Scan for the cell matching the given text and deliver its [x, y] coordinate at center. 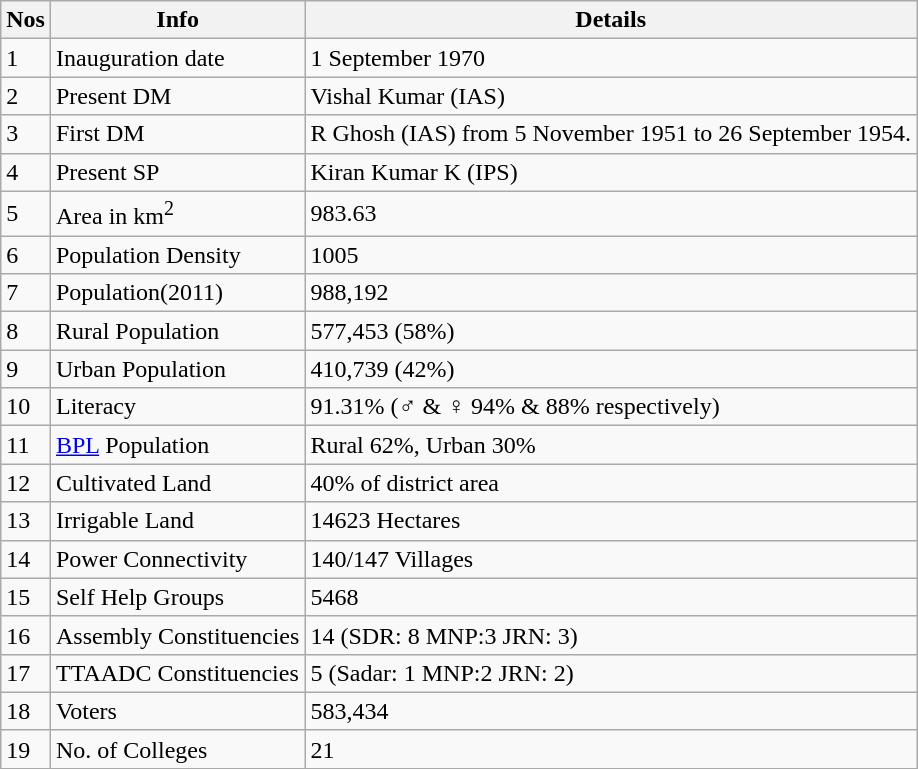
Area in km2 [177, 214]
Rural 62%, Urban 30% [611, 445]
21 [611, 749]
First DM [177, 134]
Urban Population [177, 369]
BPL Population [177, 445]
Voters [177, 711]
18 [26, 711]
No. of Colleges [177, 749]
12 [26, 483]
Irrigable Land [177, 521]
11 [26, 445]
2 [26, 96]
5 (Sadar: 1 MNP:2 JRN: 2) [611, 673]
Inauguration date [177, 58]
Assembly Constituencies [177, 635]
14 (SDR: 8 MNP:3 JRN: 3) [611, 635]
8 [26, 331]
Self Help Groups [177, 597]
3 [26, 134]
7 [26, 293]
988,192 [611, 293]
577,453 (58%) [611, 331]
5468 [611, 597]
10 [26, 407]
Power Connectivity [177, 559]
Present SP [177, 172]
Population Density [177, 255]
6 [26, 255]
Literacy [177, 407]
583,434 [611, 711]
4 [26, 172]
140/147 Villages [611, 559]
983.63 [611, 214]
Nos [26, 20]
40% of district area [611, 483]
Details [611, 20]
14623 Hectares [611, 521]
9 [26, 369]
R Ghosh (IAS) from 5 November 1951 to 26 September 1954. [611, 134]
Vishal Kumar (IAS) [611, 96]
91.31% (♂ & ♀ 94% & 88% respectively) [611, 407]
15 [26, 597]
Present DM [177, 96]
Kiran Kumar K (IPS) [611, 172]
Population(2011) [177, 293]
TTAADC Constituencies [177, 673]
5 [26, 214]
16 [26, 635]
1 [26, 58]
19 [26, 749]
410,739 (42%) [611, 369]
1005 [611, 255]
Cultivated Land [177, 483]
1 September 1970 [611, 58]
Rural Population [177, 331]
Info [177, 20]
17 [26, 673]
13 [26, 521]
14 [26, 559]
